Extract the [x, y] coordinate from the center of the cell holding the provided text.  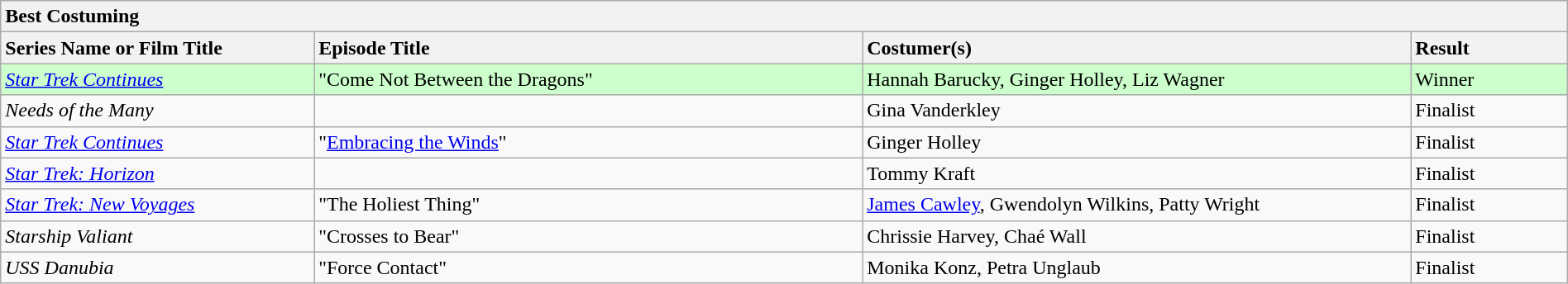
Star Trek: New Voyages [157, 205]
Chrissie Harvey, Chaé Wall [1136, 236]
Monika Konz, Petra Unglaub [1136, 267]
Best Costuming [784, 17]
"Crosses to Bear" [589, 236]
Costumer(s) [1136, 48]
Episode Title [589, 48]
"Come Not Between the Dragons" [589, 79]
Needs of the Many [157, 111]
"Force Contact" [589, 267]
"Embracing the Winds" [589, 142]
"The Holiest Thing" [589, 205]
Ginger Holley [1136, 142]
Gina Vanderkley [1136, 111]
James Cawley, Gwendolyn Wilkins, Patty Wright [1136, 205]
Tommy Kraft [1136, 173]
Result [1489, 48]
USS Danubia [157, 267]
Star Trek: Horizon [157, 173]
Starship Valiant [157, 236]
Winner [1489, 79]
Series Name or Film Title [157, 48]
Hannah Barucky, Ginger Holley, Liz Wagner [1136, 79]
